Capture the cell that displays the provided text and extract its [x, y] central coordinate. 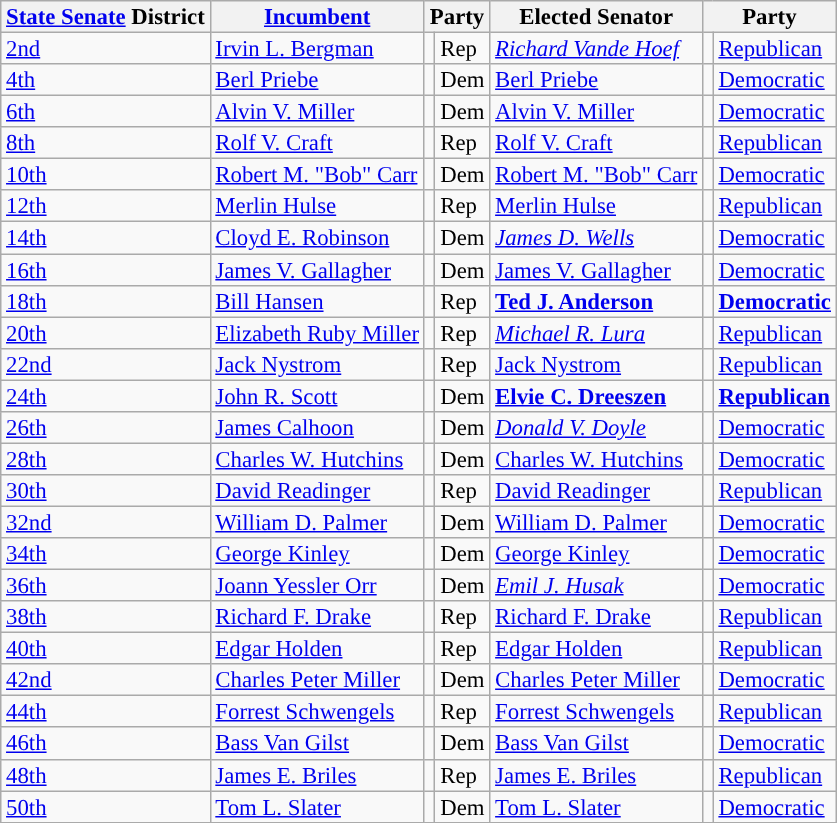
6th [106, 112]
34th [106, 554]
John R. Scott [317, 396]
12th [106, 206]
20th [106, 333]
44th [106, 712]
Bill Hansen [317, 301]
James Calhoon [317, 428]
40th [106, 649]
48th [106, 775]
28th [106, 459]
46th [106, 744]
8th [106, 143]
Richard Vande Hoef [596, 49]
Elected Senator [596, 17]
18th [106, 301]
16th [106, 270]
10th [106, 175]
Joann Yessler Orr [317, 586]
Incumbent [317, 17]
Cloyd E. Robinson [317, 238]
30th [106, 491]
32nd [106, 522]
36th [106, 586]
50th [106, 807]
State Senate District [106, 17]
Michael R. Lura [596, 333]
38th [106, 617]
2nd [106, 49]
14th [106, 238]
Ted J. Anderson [596, 301]
Irvin L. Bergman [317, 49]
Elvie C. Dreeszen [596, 396]
Donald V. Doyle [596, 428]
42nd [106, 680]
22nd [106, 364]
James D. Wells [596, 238]
26th [106, 428]
Elizabeth Ruby Miller [317, 333]
Emil J. Husak [596, 586]
4th [106, 80]
24th [106, 396]
